Extract the [X, Y] coordinate from the center of the cell holding the provided text.  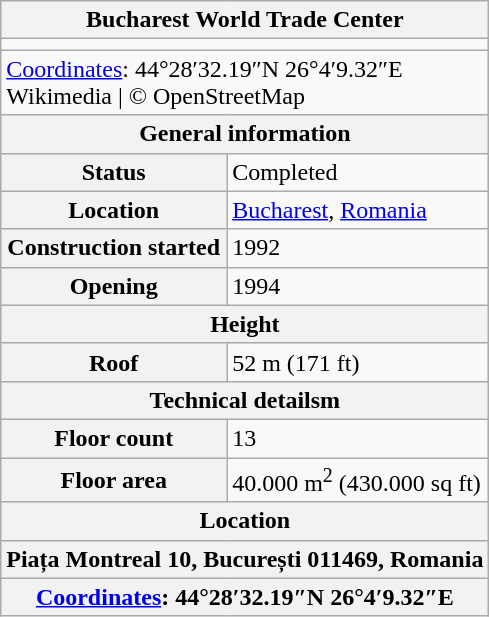
Roof [114, 362]
Construction started [114, 248]
Completed [358, 172]
13 [358, 438]
Floor count [114, 438]
Technical detailsm [245, 400]
1994 [358, 286]
Bucharest, Romania [358, 210]
Height [245, 324]
Coordinates: 44°28′32.19″N 26°4′9.32″EWikimedia | © OpenStreetMap [245, 82]
Opening [114, 286]
Floor area [114, 480]
Piața Montreal 10, București 011469, Romania [245, 559]
Status [114, 172]
General information [245, 134]
52 m (171 ft) [358, 362]
Coordinates: 44°28′32.19″N 26°4′9.32″E [245, 597]
40.000 m2 (430.000 sq ft) [358, 480]
Bucharest World Trade Center [245, 20]
1992 [358, 248]
